For the text-containing cell, return its midpoint in [x, y] coordinate format. 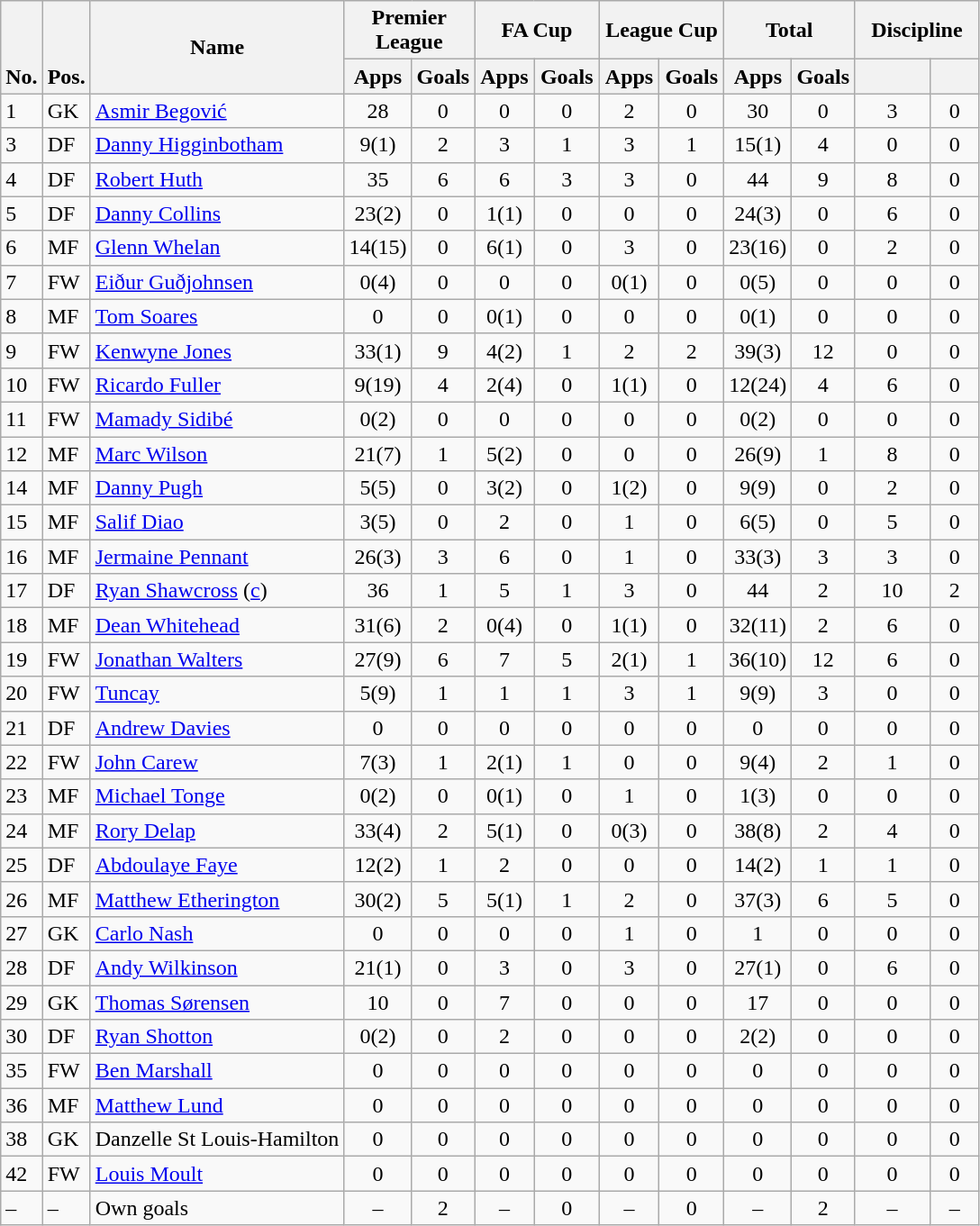
Eiður Guðjohnsen [217, 282]
33(1) [378, 350]
John Carew [217, 762]
9(1) [378, 145]
Own goals [217, 1208]
2(2) [758, 1037]
25 [22, 865]
No. [22, 47]
9(19) [378, 385]
Discipline [917, 31]
27 [22, 933]
Pos. [67, 47]
22 [22, 762]
Matthew Lund [217, 1105]
3(5) [378, 522]
16 [22, 557]
30(2) [378, 899]
2(4) [504, 385]
11 [22, 419]
Salif Diao [217, 522]
15(1) [758, 145]
21(1) [378, 967]
Robert Huth [217, 179]
Rory Delap [217, 831]
9(4) [758, 762]
Premier League [409, 31]
14 [22, 488]
1(3) [758, 796]
0(5) [758, 282]
38(8) [758, 831]
Carlo Nash [217, 933]
19 [22, 659]
Asmir Begović [217, 111]
26(3) [378, 557]
37(3) [758, 899]
5(5) [378, 488]
Jonathan Walters [217, 659]
23(2) [378, 213]
33(3) [758, 557]
5(2) [504, 453]
Danny Pugh [217, 488]
14(15) [378, 248]
Name [217, 47]
Thomas Sørensen [217, 1003]
Kenwyne Jones [217, 350]
18 [22, 625]
Ricardo Fuller [217, 385]
23(16) [758, 248]
27(9) [378, 659]
26(9) [758, 453]
Andrew Davies [217, 728]
42 [22, 1174]
Ryan Shawcross (c) [217, 591]
39(3) [758, 350]
24(3) [758, 213]
3(2) [504, 488]
Dean Whitehead [217, 625]
20 [22, 694]
Andy Wilkinson [217, 967]
38 [22, 1140]
Tom Soares [217, 316]
Matthew Etherington [217, 899]
12(24) [758, 385]
Mamady Sidibé [217, 419]
12(2) [378, 865]
Michael Tonge [217, 796]
Danny Higginbotham [217, 145]
31(6) [378, 625]
29 [22, 1003]
5(9) [378, 694]
27(1) [758, 967]
14(2) [758, 865]
24 [22, 831]
1(2) [629, 488]
Marc Wilson [217, 453]
Ryan Shotton [217, 1037]
21 [22, 728]
Jermaine Pennant [217, 557]
32(11) [758, 625]
33(4) [378, 831]
Glenn Whelan [217, 248]
36(10) [758, 659]
15 [22, 522]
26 [22, 899]
0(3) [629, 831]
6(1) [504, 248]
Louis Moult [217, 1174]
21(7) [378, 453]
Abdoulaye Faye [217, 865]
Tuncay [217, 694]
7(3) [378, 762]
FA Cup [537, 31]
6(5) [758, 522]
Total [789, 31]
Danny Collins [217, 213]
23 [22, 796]
Ben Marshall [217, 1071]
Danzelle St Louis-Hamilton [217, 1140]
4(2) [504, 350]
League Cup [661, 31]
